Output the [x, y] coordinate of the center of the cell containing the given text.  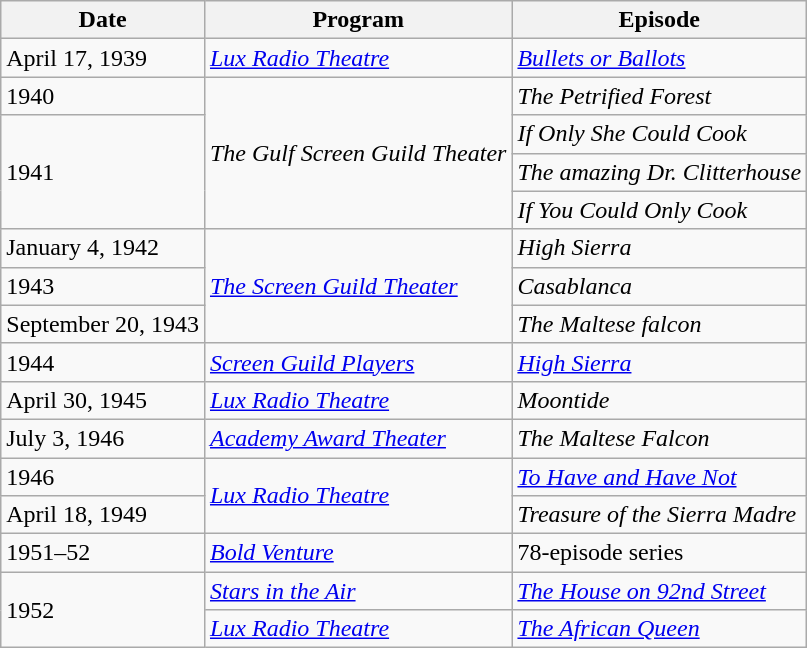
Program [358, 20]
The Maltese Falcon [660, 438]
1944 [103, 362]
The House on 92nd Street [660, 591]
If Only She Could Cook [660, 134]
September 20, 1943 [103, 324]
April 17, 1939 [103, 58]
1940 [103, 96]
The Screen Guild Theater [358, 286]
The African Queen [660, 629]
Screen Guild Players [358, 362]
The Petrified Forest [660, 96]
78-episode series [660, 553]
To Have and Have Not [660, 477]
April 18, 1949 [103, 515]
April 30, 1945 [103, 400]
Casablanca [660, 286]
Bullets or Ballots [660, 58]
Episode [660, 20]
Bold Venture [358, 553]
1946 [103, 477]
1941 [103, 172]
July 3, 1946 [103, 438]
If You Could Only Cook [660, 210]
Stars in the Air [358, 591]
The amazing Dr. Clitterhouse [660, 172]
1952 [103, 610]
Treasure of the Sierra Madre [660, 515]
Academy Award Theater [358, 438]
The Gulf Screen Guild Theater [358, 153]
January 4, 1942 [103, 248]
Moontide [660, 400]
1943 [103, 286]
1951–52 [103, 553]
Date [103, 20]
The Maltese falcon [660, 324]
